From the cell containing the given text, extract its center point as (X, Y) coordinate. 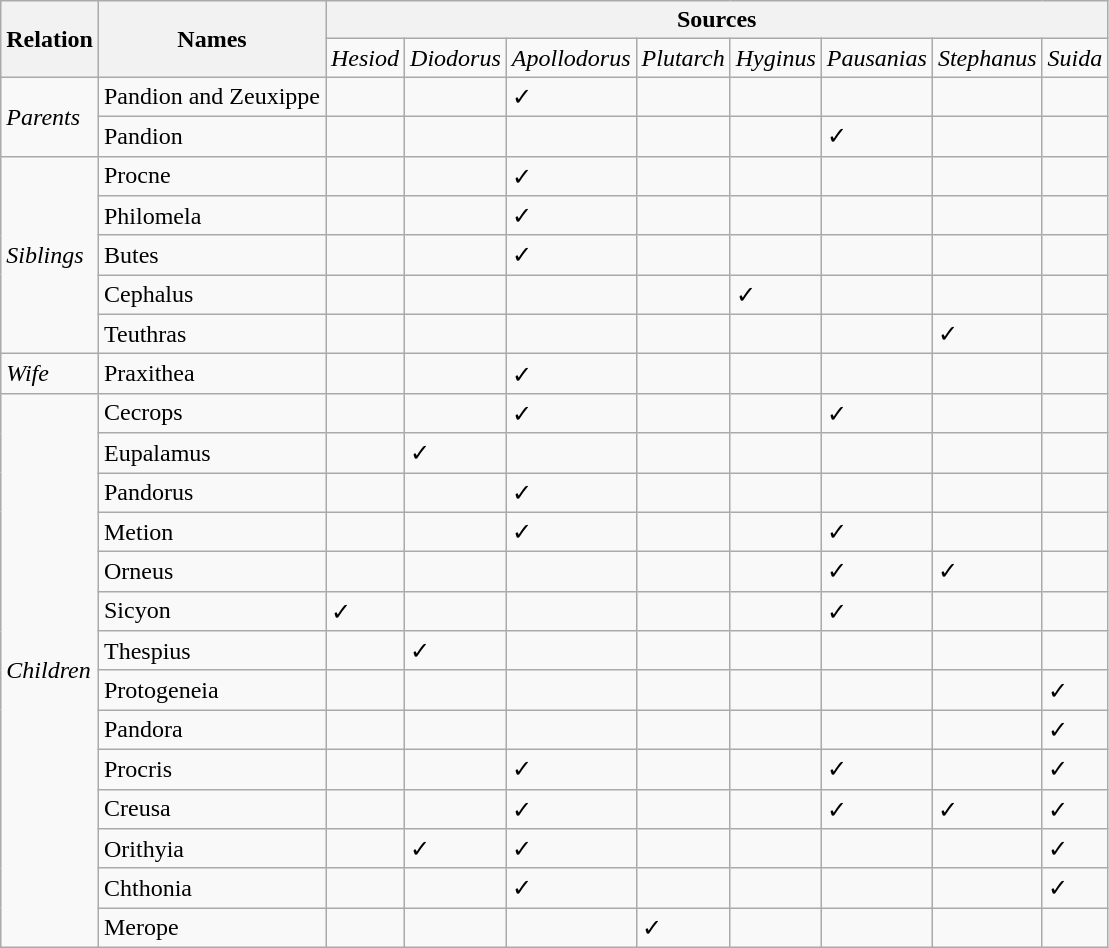
Protogeneia (212, 690)
Children (50, 670)
Procne (212, 176)
Hesiod (366, 58)
Sicyon (212, 611)
Diodorus (456, 58)
Orithyia (212, 849)
Pandorus (212, 492)
Pandion (212, 136)
Merope (212, 928)
Apollodorus (571, 58)
Thespius (212, 651)
Hyginus (776, 58)
Orneus (212, 572)
Pandion and Zeuxippe (212, 97)
Names (212, 39)
Cecrops (212, 413)
Plutarch (683, 58)
Relation (50, 39)
Pausanias (876, 58)
Suida (1075, 58)
Parents (50, 116)
Cephalus (212, 295)
Pandora (212, 730)
Philomela (212, 216)
Procris (212, 769)
Creusa (212, 809)
Stephanus (987, 58)
Siblings (50, 255)
Praxithea (212, 374)
Teuthras (212, 334)
Eupalamus (212, 453)
Butes (212, 255)
Metion (212, 532)
Sources (717, 20)
Wife (50, 374)
Chthonia (212, 888)
